From the cell containing the given text, extract its center point as (X, Y) coordinate. 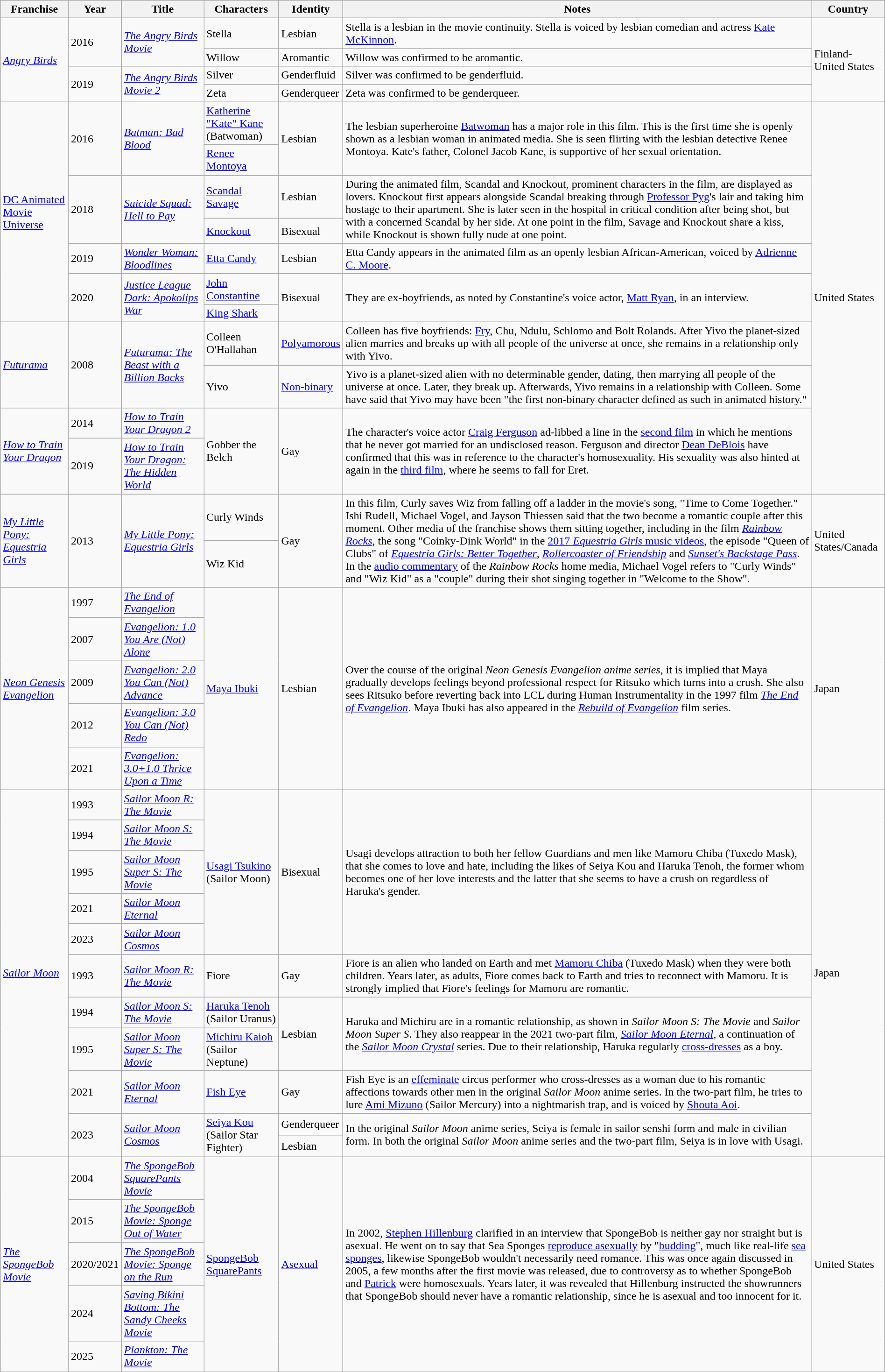
2020 (95, 298)
2024 (95, 1313)
2008 (95, 365)
Neon Genesis Evangelion (35, 688)
Evangelion: 3.0+1.0 Thrice Upon a Time (162, 768)
Saving Bikini Bottom: The Sandy Cheeks Movie (162, 1313)
SpongeBob SquarePants (241, 1264)
Fiore (241, 976)
King Shark (241, 313)
Knockout (241, 231)
Usagi Tsukino (Sailor Moon) (241, 872)
DC Animated Movie Universe (35, 212)
United States/Canada (849, 541)
Plankton: The Movie (162, 1356)
Michiru Kaioh (Sailor Neptune) (241, 1049)
Aromantic (311, 57)
Seiya Kou (Sailor Star Fighter) (241, 1135)
The Angry Birds Movie (162, 42)
The SpongeBob Movie (35, 1264)
2004 (95, 1178)
Yivo (241, 387)
Stella (241, 34)
Franchise (35, 9)
Willow (241, 57)
Characters (241, 9)
2007 (95, 639)
Year (95, 9)
How to Train Your Dragon (35, 451)
Maya Ibuki (241, 688)
Polyamorous (311, 343)
Non-binary (311, 387)
The SpongeBob Movie: Sponge on the Run (162, 1264)
Finland-United States (849, 60)
Futurama: The Beast with a Billion Backs (162, 365)
Silver was confirmed to be genderfluid. (577, 75)
The SpongeBob SquarePants Movie (162, 1178)
2009 (95, 682)
Katherine "Kate" Kane (Batwoman) (241, 123)
Futurama (35, 365)
2013 (95, 541)
Evangelion: 1.0 You Are (Not) Alone (162, 639)
John Constantine (241, 289)
Batman: Bad Blood (162, 138)
Identity (311, 9)
How to Train Your Dragon 2 (162, 423)
Country (849, 9)
Etta Candy appears in the animated film as an openly lesbian African-American, voiced by Adrienne C. Moore. (577, 259)
Haruka Tenoh (Sailor Uranus) (241, 1012)
Sailor Moon (35, 973)
2025 (95, 1356)
1997 (95, 602)
2012 (95, 725)
Fish Eye (241, 1092)
Asexual (311, 1264)
Title (162, 9)
Zeta (241, 93)
Etta Candy (241, 259)
2014 (95, 423)
Wiz Kid (241, 564)
Wonder Woman: Bloodlines (162, 259)
They are ex-boyfriends, as noted by Constantine's voice actor, Matt Ryan, in an interview. (577, 298)
The End of Evangelion (162, 602)
Suicide Squad: Hell to Pay (162, 209)
2020/2021 (95, 1264)
Renee Montoya (241, 160)
Willow was confirmed to be aromantic. (577, 57)
Zeta was confirmed to be genderqueer. (577, 93)
The SpongeBob Movie: Sponge Out of Water (162, 1221)
Evangelion: 3.0 You Can (Not) Redo (162, 725)
Gobber the Belch (241, 451)
Silver (241, 75)
Curly Winds (241, 517)
2015 (95, 1221)
Genderfluid (311, 75)
The Angry Birds Movie 2 (162, 84)
Colleen O'Hallahan (241, 343)
2018 (95, 209)
Scandal Savage (241, 197)
Angry Birds (35, 60)
How to Train Your Dragon: The Hidden World (162, 466)
Notes (577, 9)
Evangelion: 2.0 You Can (Not) Advance (162, 682)
Justice League Dark: Apokolips War (162, 298)
Stella is a lesbian in the movie continuity. Stella is voiced by lesbian comedian and actress Kate McKinnon. (577, 34)
